Determine the (X, Y) coordinate at the center of the cell enclosing the given text.  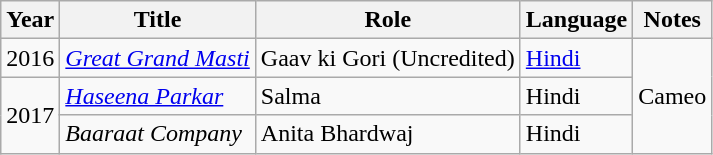
Great Grand Masti (158, 58)
Haseena Parkar (158, 96)
Role (388, 20)
Gaav ki Gori (Uncredited) (388, 58)
2016 (30, 58)
Cameo (672, 96)
Language (576, 20)
2017 (30, 115)
Salma (388, 96)
Anita Bhardwaj (388, 134)
Notes (672, 20)
Baaraat Company (158, 134)
Year (30, 20)
Title (158, 20)
